From the cell containing the given text, extract its center point as (x, y) coordinate. 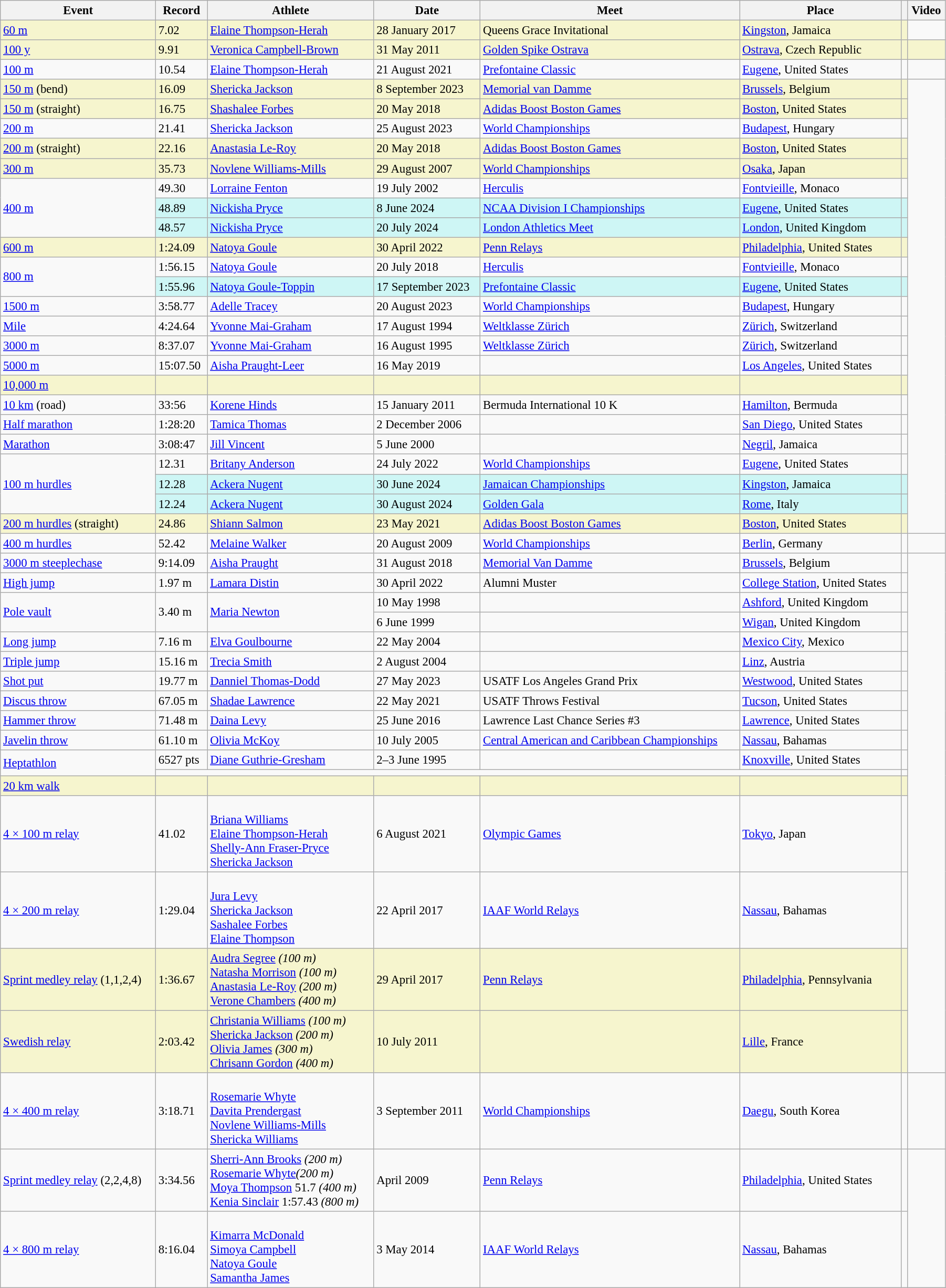
Place (821, 10)
Sprint medley relay (2,2,4,8) (78, 1180)
22 May 2021 (427, 701)
30 August 2024 (427, 504)
USATF Throws Festival (610, 701)
10 May 1998 (427, 603)
Elva Goulbourne (291, 642)
Video (926, 10)
Central American and Caribbean Championships (610, 741)
Hammer throw (78, 721)
Maria Newton (291, 612)
Ashford, United Kingdom (821, 603)
8:37.07 (182, 346)
49.30 (182, 188)
Korene Hinds (291, 405)
Swedish relay (78, 1041)
Knoxville, United States (821, 761)
16.75 (182, 109)
Long jump (78, 642)
20 August 2023 (427, 307)
Danniel Thomas-Dodd (291, 681)
Pole vault (78, 612)
1:28:20 (182, 425)
17 August 1994 (427, 326)
Meet (610, 10)
20 July 2024 (427, 227)
Sprint medley relay (1,1,2,4) (78, 979)
2 August 2004 (427, 662)
Diane Guthrie-Gresham (291, 761)
Christania Williams (100 m)Shericka Jackson (200 m)Olivia James (300 m)Chrisann Gordon (400 m) (291, 1041)
100 y (78, 50)
400 m hurdles (78, 543)
400 m (78, 208)
10.54 (182, 70)
9.91 (182, 50)
4 × 200 m relay (78, 910)
Mile (78, 326)
29 April 2017 (427, 979)
3.40 m (182, 612)
Triple jump (78, 662)
6 June 1999 (427, 622)
Lawrence, United States (821, 721)
Bermuda International 10 K (610, 405)
100 m (78, 70)
61.10 m (182, 741)
67.05 m (182, 701)
Westwood, United States (821, 681)
29 August 2007 (427, 168)
25 June 2016 (427, 721)
Athlete (291, 10)
Wigan, United Kingdom (821, 622)
Ostrava, Czech Republic (821, 50)
5000 m (78, 366)
21.41 (182, 129)
9:14.09 (182, 563)
1:36.67 (182, 979)
Jamaican Championships (610, 484)
3 September 2011 (427, 1111)
Daegu, South Korea (821, 1111)
800 m (78, 277)
Shashalee Forbes (291, 109)
San Diego, United States (821, 425)
Berlin, Germany (821, 543)
Record (182, 10)
London, United Kingdom (821, 227)
Hamilton, Bermuda (821, 405)
Los Angeles, United States (821, 366)
20 July 2018 (427, 267)
Discus throw (78, 701)
Negril, Jamaica (821, 445)
Sherri-Ann Brooks (200 m)Rosemarie Whyte(200 m)Moya Thompson 51.7 (400 m)Kenia Sinclair 1:57.43 (800 m) (291, 1180)
4:24.64 (182, 326)
Briana WilliamsElaine Thompson-HerahShelly-Ann Fraser-PryceShericka Jackson (291, 833)
5 June 2000 (427, 445)
2:03.42 (182, 1041)
Memorial van Damme (610, 89)
30 June 2024 (427, 484)
28 January 2017 (427, 30)
Queens Grace Invitational (610, 30)
Javelin throw (78, 741)
Lille, France (821, 1041)
3000 m (78, 346)
High jump (78, 583)
19 July 2002 (427, 188)
Event (78, 10)
4 × 800 m relay (78, 1250)
52.42 (182, 543)
20 km walk (78, 786)
31 August 2018 (427, 563)
35.73 (182, 168)
Memorial Van Damme (610, 563)
3:08:47 (182, 445)
Kimarra McDonaldSimoya CampbellNatoya GouleSamantha James (291, 1250)
100 m hurdles (78, 484)
Lorraine Fenton (291, 188)
Lamara Distin (291, 583)
Veronica Campbell-Brown (291, 50)
1:56.15 (182, 267)
22 April 2017 (427, 910)
Rosemarie WhyteDavita PrendergastNovlene Williams-MillsShericka Williams (291, 1111)
20 August 2009 (427, 543)
Date (427, 10)
150 m (bend) (78, 89)
Daina Levy (291, 721)
Marathon (78, 445)
Linz, Austria (821, 662)
Heptathlon (78, 763)
10 km (road) (78, 405)
12.31 (182, 464)
33:56 (182, 405)
600 m (78, 247)
Natoya Goule-Toppin (291, 287)
24.86 (182, 523)
Britany Anderson (291, 464)
31 May 2011 (427, 50)
1:29.04 (182, 910)
8 September 2023 (427, 89)
7.16 m (182, 642)
24 July 2022 (427, 464)
Mexico City, Mexico (821, 642)
College Station, United States (821, 583)
3 May 2014 (427, 1250)
200 m hurdles (straight) (78, 523)
2 December 2006 (427, 425)
300 m (78, 168)
Shiann Salmon (291, 523)
16 May 2019 (427, 366)
1.97 m (182, 583)
Anastasia Le-Roy (291, 149)
17 September 2023 (427, 287)
60 m (78, 30)
Jura LevyShericka JacksonSashalee ForbesElaine Thompson (291, 910)
71.48 m (182, 721)
Shot put (78, 681)
Olivia McKoy (291, 741)
Novlene Williams-Mills (291, 168)
48.57 (182, 227)
Tokyo, Japan (821, 833)
1:55.96 (182, 287)
15.16 m (182, 662)
8:16.04 (182, 1250)
200 m (78, 129)
19.77 m (182, 681)
Melaine Walker (291, 543)
16.09 (182, 89)
Lawrence Last Chance Series #3 (610, 721)
22 May 2004 (427, 642)
Tucson, United States (821, 701)
April 2009 (427, 1180)
Tamica Thomas (291, 425)
200 m (straight) (78, 149)
48.89 (182, 208)
Alumni Muster (610, 583)
3000 m steeplechase (78, 563)
Rome, Italy (821, 504)
Audra Segree (100 m)Natasha Morrison (100 m)Anastasia Le-Roy (200 m)Verone Chambers (400 m) (291, 979)
Golden Gala (610, 504)
27 May 2023 (427, 681)
2–3 June 1995 (427, 761)
London Athletics Meet (610, 227)
8 June 2024 (427, 208)
Adelle Tracey (291, 307)
15:07.50 (182, 366)
3:34.56 (182, 1180)
3:58.77 (182, 307)
Shadae Lawrence (291, 701)
22.16 (182, 149)
41.02 (182, 833)
NCAA Division I Championships (610, 208)
Olympic Games (610, 833)
Jill Vincent (291, 445)
10,000 m (78, 385)
Philadelphia, Pennsylvania (821, 979)
10 July 2011 (427, 1041)
1:24.09 (182, 247)
Osaka, Japan (821, 168)
USATF Los Angeles Grand Prix (610, 681)
3:18.71 (182, 1111)
4 × 400 m relay (78, 1111)
4 × 100 m relay (78, 833)
150 m (straight) (78, 109)
6527 pts (182, 761)
Trecia Smith (291, 662)
1500 m (78, 307)
25 August 2023 (427, 129)
12.24 (182, 504)
16 August 1995 (427, 346)
10 July 2005 (427, 741)
23 May 2021 (427, 523)
15 January 2011 (427, 405)
Aisha Praught-Leer (291, 366)
21 August 2021 (427, 70)
6 August 2021 (427, 833)
7.02 (182, 30)
Half marathon (78, 425)
Aisha Praught (291, 563)
12.28 (182, 484)
Golden Spike Ostrava (610, 50)
